Detect which cell encompasses the target text, then output its (X, Y) center coordinate. 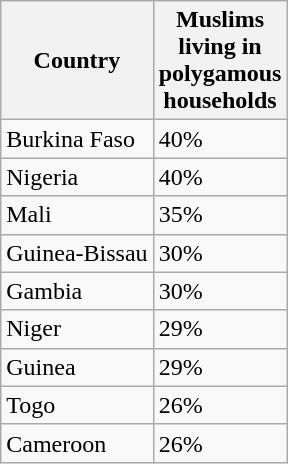
Gambia (77, 291)
Burkina Faso (77, 139)
35% (220, 215)
Guinea-Bissau (77, 253)
Niger (77, 329)
Mali (77, 215)
Nigeria (77, 177)
Cameroon (77, 443)
Guinea (77, 367)
Togo (77, 405)
Muslims living in polygamous households (220, 60)
Country (77, 60)
